For the text-containing cell, return its midpoint in [X, Y] coordinate format. 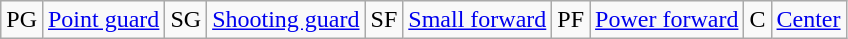
PG [22, 20]
SF [384, 20]
Point guard [103, 20]
SG [186, 20]
C [758, 20]
PF [571, 20]
Small forward [478, 20]
Shooting guard [286, 20]
Center [808, 20]
Power forward [667, 20]
